Pinpoint the cell where the given text exists, returning its (x, y) midpoint coordinate. 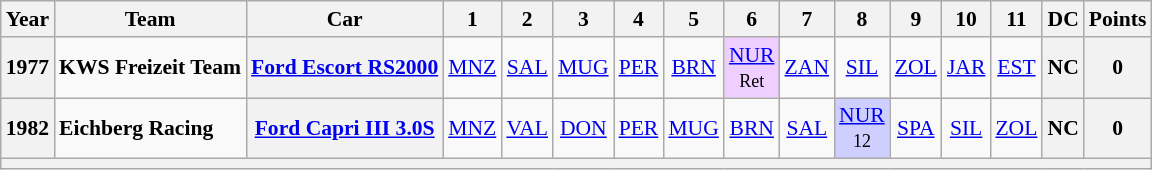
Eichberg Racing (150, 128)
5 (694, 19)
1977 (28, 68)
SPA (916, 128)
8 (862, 19)
NURRet (752, 68)
DC (1062, 19)
ZAN (807, 68)
Ford Escort RS2000 (344, 68)
EST (1016, 68)
7 (807, 19)
11 (1016, 19)
1 (472, 19)
DON (584, 128)
4 (639, 19)
2 (527, 19)
Year (28, 19)
Ford Capri III 3.0S (344, 128)
Car (344, 19)
3 (584, 19)
KWS Freizeit Team (150, 68)
10 (966, 19)
JAR (966, 68)
NUR12 (862, 128)
VAL (527, 128)
1982 (28, 128)
9 (916, 19)
6 (752, 19)
Team (150, 19)
Points (1118, 19)
